Find where the given text appears and provide that cell's center as [X, Y] coordinate. 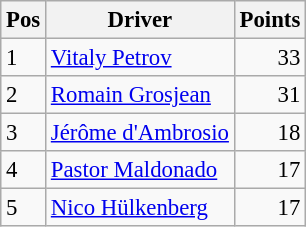
Pos [24, 20]
Driver [140, 20]
Pastor Maldonado [140, 170]
18 [270, 133]
Nico Hülkenberg [140, 208]
Vitaly Petrov [140, 58]
5 [24, 208]
4 [24, 170]
33 [270, 58]
31 [270, 95]
1 [24, 58]
2 [24, 95]
Points [270, 20]
3 [24, 133]
Romain Grosjean [140, 95]
Jérôme d'Ambrosio [140, 133]
